Capture the cell that displays the provided text and extract its (X, Y) central coordinate. 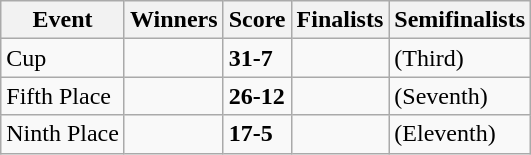
26-12 (257, 96)
31-7 (257, 58)
Winners (174, 20)
Ninth Place (63, 134)
(Seventh) (460, 96)
(Third) (460, 58)
Event (63, 20)
17-5 (257, 134)
Finalists (340, 20)
Cup (63, 58)
(Eleventh) (460, 134)
Semifinalists (460, 20)
Fifth Place (63, 96)
Score (257, 20)
